Locate the cell with the specified text and output its [x, y] center coordinate. 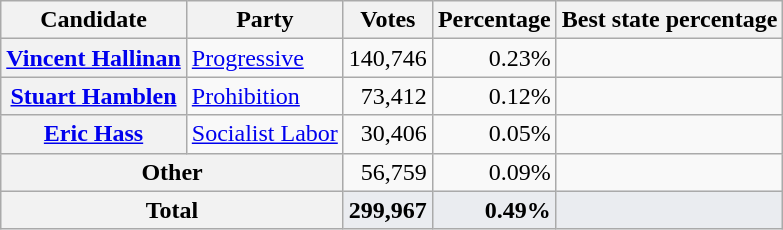
0.12% [494, 96]
0.49% [494, 210]
0.09% [494, 172]
56,759 [388, 172]
Total [172, 210]
140,746 [388, 58]
299,967 [388, 210]
Socialist Labor [264, 134]
Prohibition [264, 96]
Eric Hass [94, 134]
Progressive [264, 58]
0.05% [494, 134]
Candidate [94, 20]
Vincent Hallinan [94, 58]
Party [264, 20]
Votes [388, 20]
73,412 [388, 96]
0.23% [494, 58]
Percentage [494, 20]
Best state percentage [670, 20]
Other [172, 172]
Stuart Hamblen [94, 96]
30,406 [388, 134]
